Identify which cell holds the provided text, then report its (X, Y) central coordinate. 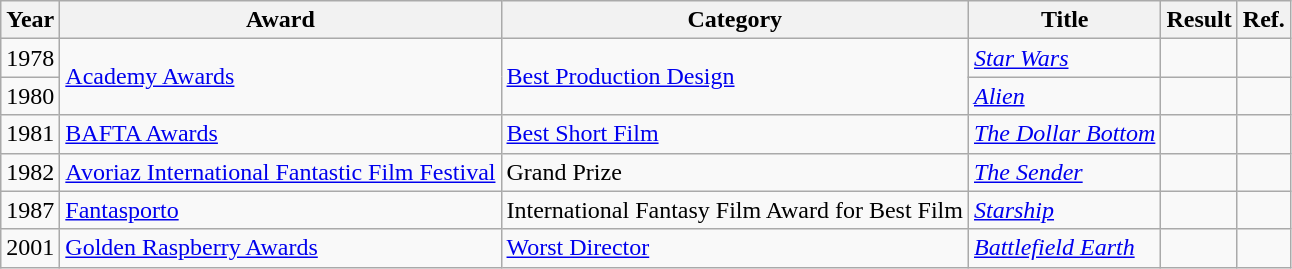
The Sender (1064, 172)
1987 (30, 210)
Academy Awards (280, 77)
Alien (1064, 96)
International Fantasy Film Award for Best Film (734, 210)
Fantasporto (280, 210)
Starship (1064, 210)
Best Short Film (734, 134)
Golden Raspberry Awards (280, 248)
Category (734, 20)
Year (30, 20)
2001 (30, 248)
The Dollar Bottom (1064, 134)
Award (280, 20)
Title (1064, 20)
Star Wars (1064, 58)
BAFTA Awards (280, 134)
Avoriaz International Fantastic Film Festival (280, 172)
1980 (30, 96)
1981 (30, 134)
Ref. (1264, 20)
Grand Prize (734, 172)
Result (1199, 20)
Best Production Design (734, 77)
Battlefield Earth (1064, 248)
1982 (30, 172)
1978 (30, 58)
Worst Director (734, 248)
